Capture the cell that displays the provided text and extract its [x, y] central coordinate. 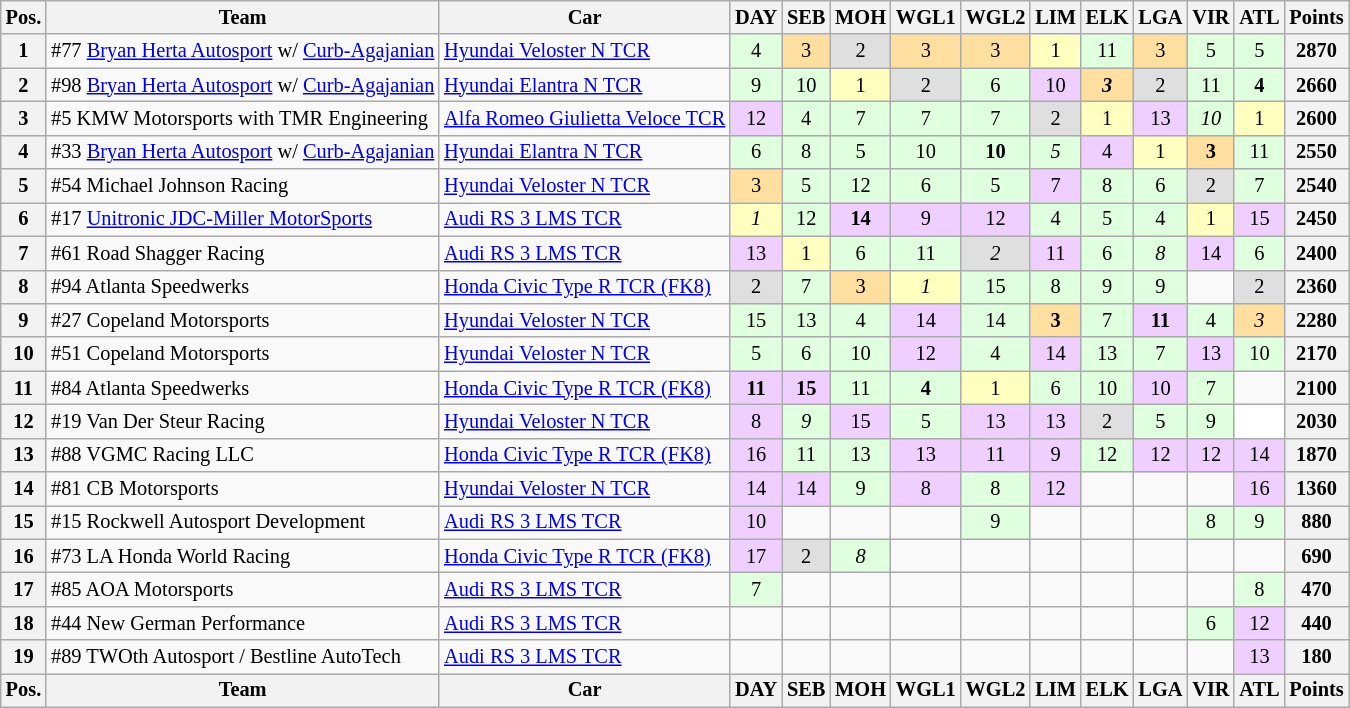
2450 [1316, 219]
180 [1316, 657]
2870 [1316, 51]
#61 Road Shagger Racing [242, 253]
#81 CB Motorsports [242, 489]
#5 KMW Motorsports with TMR Engineering [242, 118]
2540 [1316, 186]
Alfa Romeo Giulietta Veloce TCR [584, 118]
#17 Unitronic JDC-Miller MotorSports [242, 219]
#51 Copeland Motorsports [242, 354]
#88 VGMC Racing LLC [242, 455]
2660 [1316, 85]
#54 Michael Johnson Racing [242, 186]
#84 Atlanta Speedwerks [242, 388]
#15 Rockwell Autosport Development [242, 522]
#85 AOA Motorsports [242, 589]
#89 TWOth Autosport / Bestline AutoTech [242, 657]
19 [24, 657]
#94 Atlanta Speedwerks [242, 287]
1870 [1316, 455]
690 [1316, 556]
2100 [1316, 388]
2600 [1316, 118]
2280 [1316, 320]
18 [24, 623]
880 [1316, 522]
470 [1316, 589]
#27 Copeland Motorsports [242, 320]
2030 [1316, 421]
2360 [1316, 287]
440 [1316, 623]
2170 [1316, 354]
#98 Bryan Herta Autosport w/ Curb-Agajanian [242, 85]
#73 LA Honda World Racing [242, 556]
#33 Bryan Herta Autosport w/ Curb-Agajanian [242, 152]
#77 Bryan Herta Autosport w/ Curb-Agajanian [242, 51]
2550 [1316, 152]
#44 New German Performance [242, 623]
1360 [1316, 489]
#19 Van Der Steur Racing [242, 421]
2400 [1316, 253]
